Capture the cell that displays the provided text and extract its [X, Y] central coordinate. 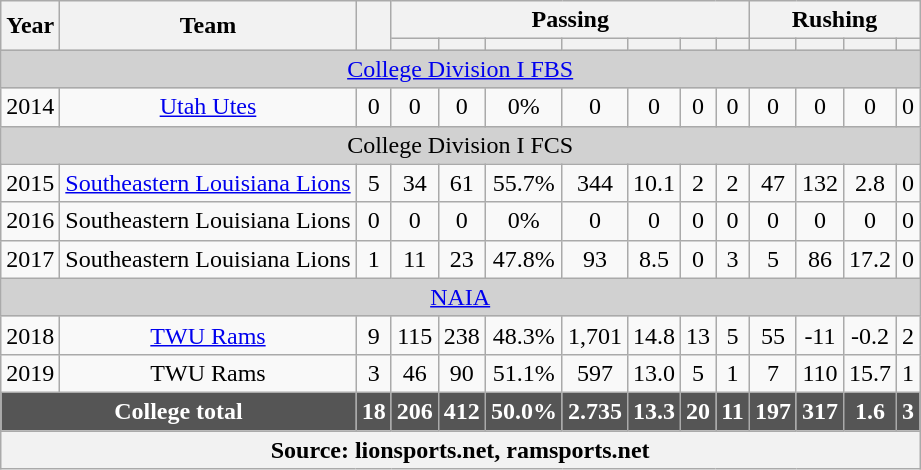
2019 [30, 373]
13.0 [654, 373]
93 [594, 259]
2017 [30, 259]
110 [820, 373]
317 [820, 411]
344 [594, 183]
NAIA [460, 297]
34 [414, 183]
15.7 [870, 373]
55.7% [524, 183]
14.8 [654, 335]
47.8% [524, 259]
9 [374, 335]
8.5 [654, 259]
2018 [30, 335]
51.1% [524, 373]
Passing [570, 20]
412 [462, 411]
17.2 [870, 259]
-0.2 [870, 335]
23 [462, 259]
13.3 [654, 411]
-11 [820, 335]
Utah Utes [208, 107]
2014 [30, 107]
18 [374, 411]
206 [414, 411]
132 [820, 183]
Rushing [834, 20]
47 [772, 183]
197 [772, 411]
Source: lionsports.net, ramsports.net [460, 449]
20 [698, 411]
61 [462, 183]
2.735 [594, 411]
90 [462, 373]
46 [414, 373]
1.6 [870, 411]
College Division I FCS [460, 145]
10.1 [654, 183]
86 [820, 259]
2.8 [870, 183]
1,701 [594, 335]
238 [462, 335]
2016 [30, 221]
2015 [30, 183]
13 [698, 335]
7 [772, 373]
College Division I FBS [460, 69]
Team [208, 26]
597 [594, 373]
College total [178, 411]
50.0% [524, 411]
Year [30, 26]
48.3% [524, 335]
115 [414, 335]
55 [772, 335]
